Scan for the cell matching the given text and deliver its [X, Y] coordinate at center. 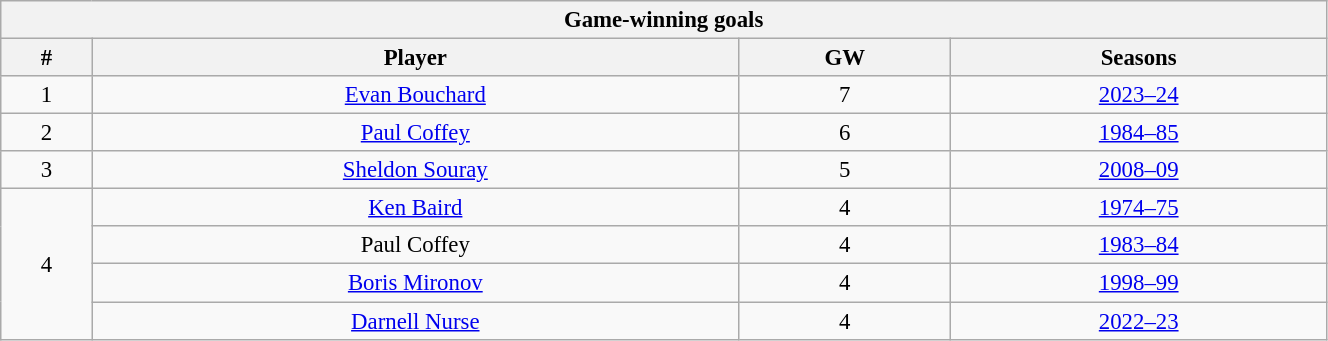
Seasons [1138, 58]
2008–09 [1138, 170]
7 [844, 95]
1984–85 [1138, 133]
2 [46, 133]
Darnell Nurse [415, 321]
1 [46, 95]
Sheldon Souray [415, 170]
2023–24 [1138, 95]
1983–84 [1138, 245]
1974–75 [1138, 208]
Game-winning goals [664, 20]
1998–99 [1138, 283]
Boris Mironov [415, 283]
Player [415, 58]
3 [46, 170]
2022–23 [1138, 321]
6 [844, 133]
Ken Baird [415, 208]
# [46, 58]
GW [844, 58]
5 [844, 170]
Evan Bouchard [415, 95]
